Detect which cell encompasses the target text, then output its [X, Y] center coordinate. 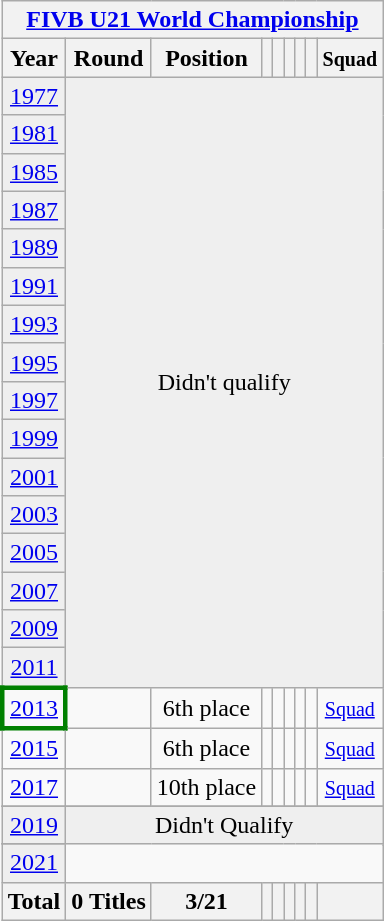
1985 [34, 172]
2019 [34, 825]
Round [109, 58]
10th place [206, 787]
1997 [34, 400]
2013 [34, 708]
1977 [34, 96]
1993 [34, 324]
Didn't qualify [224, 382]
1989 [34, 248]
2017 [34, 787]
2015 [34, 748]
2009 [34, 629]
Total [34, 901]
2007 [34, 591]
1991 [34, 286]
1981 [34, 134]
2001 [34, 477]
2005 [34, 553]
Position [206, 58]
3/21 [206, 901]
0 Titles [109, 901]
Year [34, 58]
1987 [34, 210]
2003 [34, 515]
FIVB U21 World Championship [192, 20]
2011 [34, 668]
2021 [34, 863]
1999 [34, 438]
1995 [34, 362]
Didn't Qualify [224, 825]
